Locate the cell with the specified text and output its (X, Y) center coordinate. 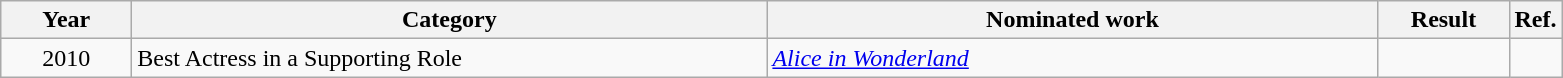
Best Actress in a Supporting Role (450, 58)
Result (1444, 20)
Category (450, 20)
Year (66, 20)
Ref. (1536, 20)
Nominated work (1072, 20)
2010 (66, 58)
Alice in Wonderland (1072, 58)
